Provide the (X, Y) coordinate of the cell's center where the given text is located.  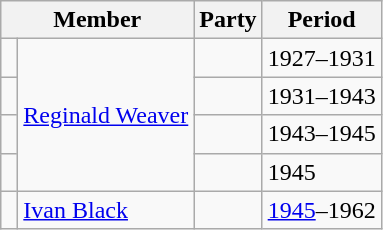
1927–1931 (322, 58)
1943–1945 (322, 134)
Member (98, 20)
1931–1943 (322, 96)
Period (322, 20)
1945 (322, 172)
Reginald Weaver (106, 115)
Party (228, 20)
1945–1962 (322, 210)
Ivan Black (106, 210)
